Pinpoint the cell where the given text exists, returning its (X, Y) midpoint coordinate. 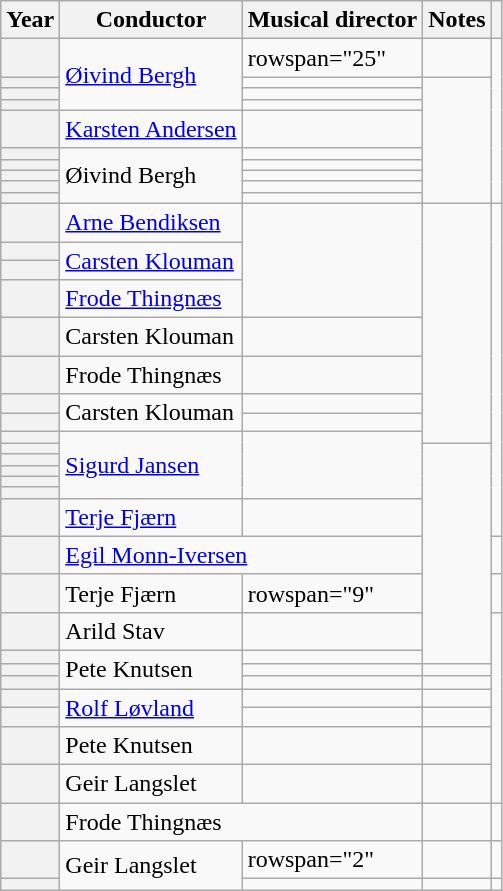
Notes (457, 20)
rowspan="2" (332, 860)
Conductor (151, 20)
Arne Bendiksen (151, 222)
rowspan="9" (332, 593)
rowspan="25" (332, 58)
Arild Stav (151, 631)
Musical director (332, 20)
Rolf Løvland (151, 707)
Year (30, 20)
Karsten Andersen (151, 129)
Egil Monn-Iversen (242, 555)
Sigurd Jansen (151, 465)
